Capture the cell that displays the provided text and extract its [x, y] central coordinate. 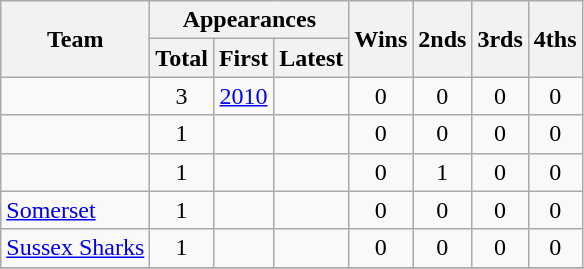
Wins [381, 39]
First [243, 58]
4ths [555, 39]
Somerset [76, 210]
Team [76, 39]
2nds [442, 39]
Total [182, 58]
2010 [243, 96]
3 [182, 96]
Latest [312, 58]
Appearances [250, 20]
3rds [500, 39]
Sussex Sharks [76, 248]
